Capture the cell that displays the provided text and extract its [x, y] central coordinate. 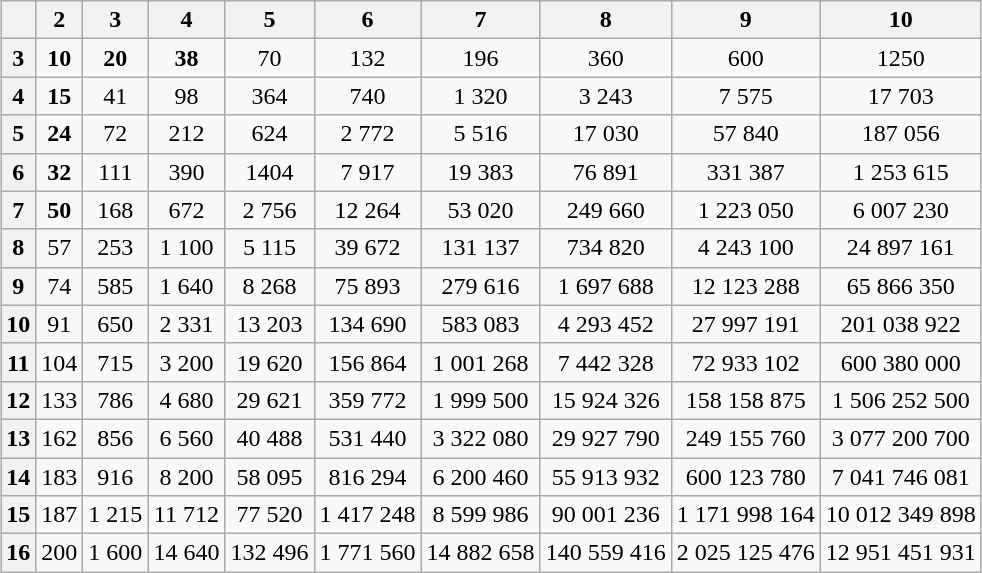
168 [116, 210]
19 383 [480, 172]
13 [18, 438]
132 496 [270, 553]
104 [60, 362]
29 621 [270, 400]
65 866 350 [900, 286]
98 [186, 96]
715 [116, 362]
77 520 [270, 515]
5 516 [480, 134]
13 203 [270, 324]
6 200 460 [480, 477]
734 820 [606, 248]
91 [60, 324]
200 [60, 553]
8 599 986 [480, 515]
53 020 [480, 210]
1 640 [186, 286]
201 038 922 [900, 324]
1 223 050 [746, 210]
12 [18, 400]
14 882 658 [480, 553]
5 115 [270, 248]
624 [270, 134]
111 [116, 172]
360 [606, 58]
2 025 125 476 [746, 553]
90 001 236 [606, 515]
583 083 [480, 324]
249 660 [606, 210]
1404 [270, 172]
29 927 790 [606, 438]
6 007 230 [900, 210]
75 893 [368, 286]
14 [18, 477]
359 772 [368, 400]
12 264 [368, 210]
74 [60, 286]
57 840 [746, 134]
1 417 248 [368, 515]
4 680 [186, 400]
1 506 252 500 [900, 400]
12 123 288 [746, 286]
1 600 [116, 553]
41 [116, 96]
2 756 [270, 210]
3 200 [186, 362]
585 [116, 286]
1 697 688 [606, 286]
786 [116, 400]
72 [116, 134]
1 171 998 164 [746, 515]
3 077 200 700 [900, 438]
187 [60, 515]
15 924 326 [606, 400]
7 041 746 081 [900, 477]
3 322 080 [480, 438]
1 100 [186, 248]
183 [60, 477]
158 158 875 [746, 400]
12 951 451 931 [900, 553]
600 [746, 58]
672 [186, 210]
17 030 [606, 134]
1 253 615 [900, 172]
4 293 452 [606, 324]
8 268 [270, 286]
32 [60, 172]
916 [116, 477]
600 123 780 [746, 477]
856 [116, 438]
50 [60, 210]
70 [270, 58]
76 891 [606, 172]
8 200 [186, 477]
2 [60, 20]
162 [60, 438]
16 [18, 553]
531 440 [368, 438]
55 913 932 [606, 477]
39 672 [368, 248]
650 [116, 324]
1 320 [480, 96]
279 616 [480, 286]
14 640 [186, 553]
249 155 760 [746, 438]
11 712 [186, 515]
24 897 161 [900, 248]
196 [480, 58]
134 690 [368, 324]
156 864 [368, 362]
140 559 416 [606, 553]
20 [116, 58]
131 137 [480, 248]
7 917 [368, 172]
72 933 102 [746, 362]
24 [60, 134]
27 997 191 [746, 324]
1 001 268 [480, 362]
740 [368, 96]
1 771 560 [368, 553]
2 772 [368, 134]
212 [186, 134]
40 488 [270, 438]
19 620 [270, 362]
1 215 [116, 515]
4 243 100 [746, 248]
600 380 000 [900, 362]
132 [368, 58]
38 [186, 58]
10 012 349 898 [900, 515]
331 387 [746, 172]
253 [116, 248]
390 [186, 172]
3 243 [606, 96]
1250 [900, 58]
816 294 [368, 477]
11 [18, 362]
7 442 328 [606, 362]
57 [60, 248]
17 703 [900, 96]
7 575 [746, 96]
1 999 500 [480, 400]
133 [60, 400]
364 [270, 96]
187 056 [900, 134]
58 095 [270, 477]
6 560 [186, 438]
2 331 [186, 324]
